Identify which cell holds the provided text, then report its (x, y) central coordinate. 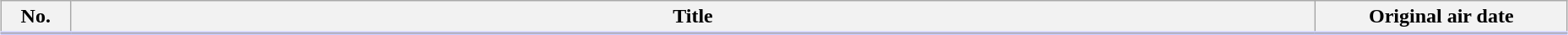
No. (35, 17)
Title (693, 17)
Original air date (1441, 17)
